Pinpoint the cell where the given text exists, returning its [x, y] midpoint coordinate. 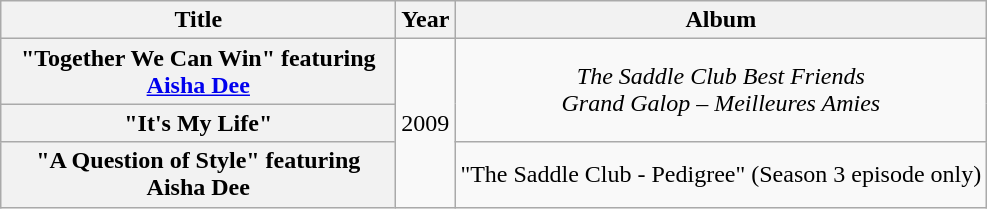
"It's My Life" [198, 123]
Title [198, 20]
2009 [426, 123]
"A Question of Style" featuring Aisha Dee [198, 174]
"Together We Can Win" featuring Aisha Dee [198, 72]
Album [721, 20]
Year [426, 20]
"The Saddle Club - Pedigree" (Season 3 episode only) [721, 174]
The Saddle Club Best FriendsGrand Galop – Meilleures Amies [721, 90]
